Locate the cell with the specified text and output its [X, Y] center coordinate. 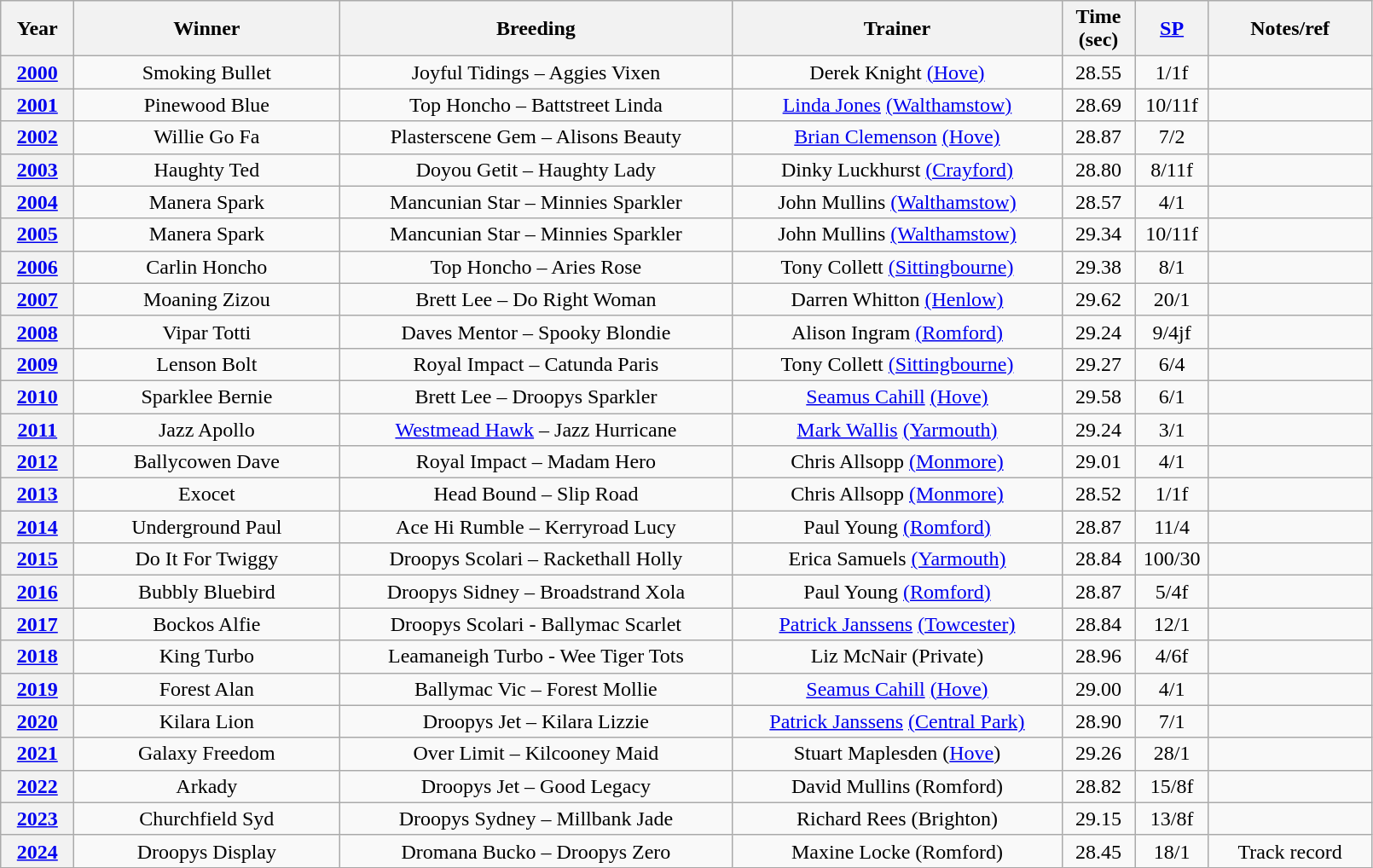
Brett Lee – Droopys Sparkler [536, 396]
12/1 [1172, 624]
7/1 [1172, 721]
Ballycowen Dave [206, 462]
9/4jf [1172, 332]
Patrick Janssens (Central Park) [897, 721]
28.90 [1098, 721]
2021 [38, 754]
Ballymac Vic – Forest Mollie [536, 689]
Do It For Twiggy [206, 559]
Track record [1289, 851]
2000 [38, 72]
29.27 [1098, 364]
Liz McNair (Private) [897, 657]
Willie Go Fa [206, 137]
Royal Impact – Madam Hero [536, 462]
Bubbly Bluebird [206, 592]
29.01 [1098, 462]
8/1 [1172, 267]
Doyou Getit – Haughty Lady [536, 170]
2012 [38, 462]
2009 [38, 364]
29.00 [1098, 689]
Daves Mentor – Spooky Blondie [536, 332]
2013 [38, 495]
2023 [38, 819]
2008 [38, 332]
5/4f [1172, 592]
Dinky Luckhurst (Crayford) [897, 170]
Droopys Sydney – Millbank Jade [536, 819]
Plasterscene Gem – Alisons Beauty [536, 137]
Kilara Lion [206, 721]
Head Bound – Slip Road [536, 495]
2010 [38, 396]
Vipar Totti [206, 332]
Patrick Janssens (Towcester) [897, 624]
Underground Paul [206, 527]
29.34 [1098, 234]
29.15 [1098, 819]
Jazz Apollo [206, 429]
Brett Lee – Do Right Woman [536, 299]
28.82 [1098, 786]
Bockos Alfie [206, 624]
Mark Wallis (Yarmouth) [897, 429]
Top Honcho – Battstreet Linda [536, 105]
Smoking Bullet [206, 72]
2024 [38, 851]
Derek Knight (Hove) [897, 72]
2017 [38, 624]
2019 [38, 689]
Moaning Zizou [206, 299]
2007 [38, 299]
4/6f [1172, 657]
Richard Rees (Brighton) [897, 819]
20/1 [1172, 299]
Alison Ingram (Romford) [897, 332]
Arkady [206, 786]
Lenson Bolt [206, 364]
11/4 [1172, 527]
Top Honcho – Aries Rose [536, 267]
Notes/ref [1289, 29]
Stuart Maplesden (Hove) [897, 754]
Maxine Locke (Romford) [897, 851]
Galaxy Freedom [206, 754]
Trainer [897, 29]
7/2 [1172, 137]
2014 [38, 527]
29.58 [1098, 396]
28.96 [1098, 657]
28.69 [1098, 105]
SP [1172, 29]
2003 [38, 170]
2022 [38, 786]
Ace Hi Rumble – Kerryroad Lucy [536, 527]
6/1 [1172, 396]
Sparklee Bernie [206, 396]
28.55 [1098, 72]
Leamaneigh Turbo - Wee Tiger Tots [536, 657]
2015 [38, 559]
Forest Alan [206, 689]
David Mullins (Romford) [897, 786]
Brian Clemenson (Hove) [897, 137]
2018 [38, 657]
Droopys Sidney – Broadstrand Xola [536, 592]
Year [38, 29]
2016 [38, 592]
13/8f [1172, 819]
Pinewood Blue [206, 105]
28/1 [1172, 754]
Joyful Tidings – Aggies Vixen [536, 72]
Droopys Scolari – Rackethall Holly [536, 559]
Exocet [206, 495]
6/4 [1172, 364]
15/8f [1172, 786]
29.38 [1098, 267]
Westmead Hawk – Jazz Hurricane [536, 429]
King Turbo [206, 657]
Winner [206, 29]
18/1 [1172, 851]
2004 [38, 202]
29.62 [1098, 299]
Dromana Bucko – Droopys Zero [536, 851]
Droopys Scolari - Ballymac Scarlet [536, 624]
Haughty Ted [206, 170]
2001 [38, 105]
3/1 [1172, 429]
Erica Samuels (Yarmouth) [897, 559]
Droopys Jet – Good Legacy [536, 786]
2011 [38, 429]
8/11f [1172, 170]
Churchfield Syd [206, 819]
29.26 [1098, 754]
28.45 [1098, 851]
2002 [38, 137]
Darren Whitton (Henlow) [897, 299]
Royal Impact – Catunda Paris [536, 364]
Droopys Jet – Kilara Lizzie [536, 721]
28.57 [1098, 202]
28.52 [1098, 495]
100/30 [1172, 559]
2006 [38, 267]
2005 [38, 234]
Breeding [536, 29]
Time (sec) [1098, 29]
Linda Jones (Walthamstow) [897, 105]
Droopys Display [206, 851]
2020 [38, 721]
Over Limit – Kilcooney Maid [536, 754]
Carlin Honcho [206, 267]
28.80 [1098, 170]
